From the cell containing the given text, extract its center point as (x, y) coordinate. 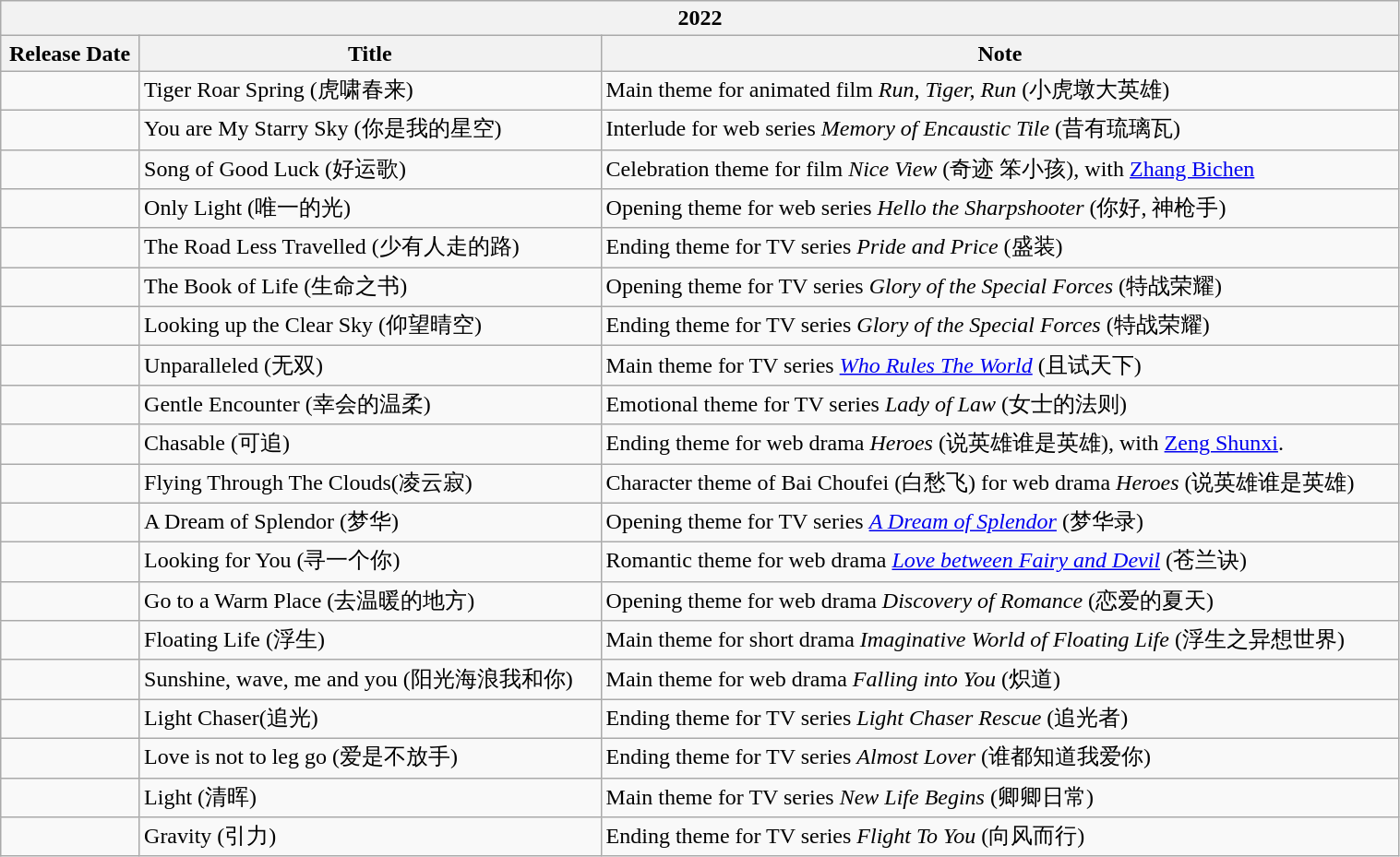
Light Chaser(追光) (371, 720)
Unparalleled (无双) (371, 365)
Romantic theme for web drama Love between Fairy and Devil (苍兰诀) (1000, 563)
Love is not to leg go (爱是不放手) (371, 758)
Gentle Encounter (幸会的温柔) (371, 404)
Ending theme for TV series Pride and Price (盛装) (1000, 247)
Go to a Warm Place (去温暖的地方) (371, 601)
The Book of Life (生命之书) (371, 288)
Sunshine, wave, me and you (阳光海浪我和你) (371, 679)
Main theme for short drama Imaginative World of Floating Life (浮生之异想世界) (1000, 640)
Tiger Roar Spring (虎啸春来) (371, 90)
Note (1000, 54)
Gravity (引力) (371, 838)
The Road Less Travelled (少有人走的路) (371, 247)
Interlude for web series Memory of Encaustic Tile (昔有琉璃瓦) (1000, 129)
Ending theme for TV series Flight To You (向风而行) (1000, 838)
Looking up the Clear Sky (仰望晴空) (371, 327)
Release Date (70, 54)
2022 (700, 18)
Chasable (可追) (371, 445)
Ending theme for TV series Almost Lover (谁都知道我爱你) (1000, 758)
Main theme for TV series New Life Begins (卿卿日常) (1000, 797)
Character theme of Bai Choufei (白愁飞) for web drama Heroes (说英雄谁是英雄) (1000, 483)
Opening theme for TV series A Dream of Splendor (梦华录) (1000, 522)
Emotional theme for TV series Lady of Law (女士的法则) (1000, 404)
Only Light (唯一的光) (371, 208)
Floating Life (浮生) (371, 640)
Flying Through The Clouds(凌云寂) (371, 483)
Main theme for TV series Who Rules The World (且试天下) (1000, 365)
Song of Good Luck (好运歌) (371, 170)
Ending theme for TV series Glory of the Special Forces (特战荣耀) (1000, 327)
You are My Starry Sky (你是我的星空) (371, 129)
Main theme for web drama Falling into You (炽道) (1000, 679)
Opening theme for TV series Glory of the Special Forces (特战荣耀) (1000, 288)
Main theme for animated film Run, Tiger, Run (小虎墩大英雄) (1000, 90)
Light (清晖) (371, 797)
Opening theme for web drama Discovery of Romance (恋爱的夏天) (1000, 601)
Celebration theme for film Nice View (奇迹 笨小孩), with Zhang Bichen (1000, 170)
A Dream of Splendor (梦华) (371, 522)
Ending theme for web drama Heroes (说英雄谁是英雄), with Zeng Shunxi. (1000, 445)
Title (371, 54)
Opening theme for web series Hello the Sharpshooter (你好, 神枪手) (1000, 208)
Looking for You (寻一个你) (371, 563)
Ending theme for TV series Light Chaser Rescue (追光者) (1000, 720)
